Identify which cell holds the provided text, then report its [X, Y] central coordinate. 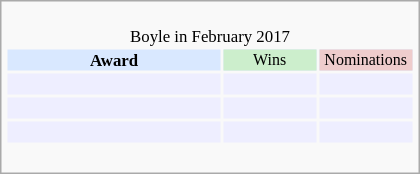
Boyle in February 2017 [210, 28]
Wins [270, 60]
Award [114, 60]
Nominations [366, 60]
